For the text-containing cell, return its midpoint in [X, Y] coordinate format. 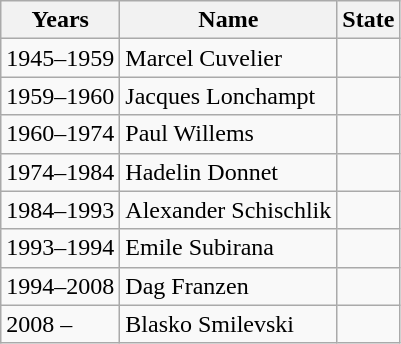
Jacques Lonchampt [228, 96]
Alexander Schischlik [228, 210]
Blasko Smilevski [228, 324]
Dag Franzen [228, 286]
Name [228, 20]
Hadelin Donnet [228, 172]
Emile Subirana [228, 248]
2008 – [60, 324]
1994–2008 [60, 286]
1984–1993 [60, 210]
1993–1994 [60, 248]
Marcel Cuvelier [228, 58]
1974–1984 [60, 172]
Years [60, 20]
Paul Willems [228, 134]
1960–1974 [60, 134]
1959–1960 [60, 96]
State [368, 20]
1945–1959 [60, 58]
